Provide the [x, y] coordinate of the cell's center where the given text is located.  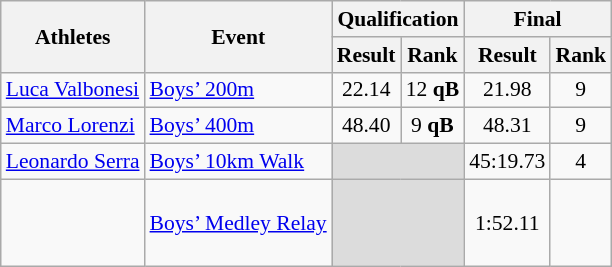
Boys’ 10km Walk [238, 162]
Luca Valbonesi [73, 90]
Boys’ 400m [238, 126]
12 qB [433, 90]
48.40 [366, 126]
Boys’ Medley Relay [238, 222]
45:19.73 [507, 162]
Final [538, 19]
21.98 [507, 90]
Event [238, 36]
Marco Lorenzi [73, 126]
9 qB [433, 126]
48.31 [507, 126]
Athletes [73, 36]
Leonardo Serra [73, 162]
4 [580, 162]
Boys’ 200m [238, 90]
1:52.11 [507, 222]
22.14 [366, 90]
Qualification [398, 19]
